Determine the (x, y) coordinate at the center of the cell enclosing the given text.  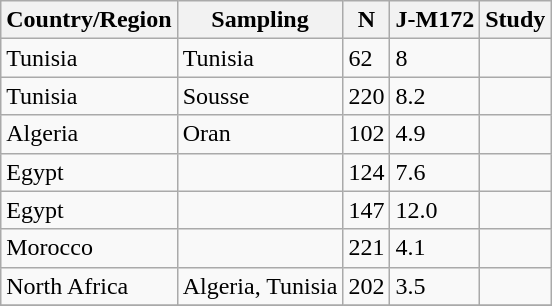
62 (366, 58)
147 (366, 210)
Oran (260, 134)
Study (516, 20)
J-M172 (435, 20)
220 (366, 96)
8 (435, 58)
221 (366, 248)
4.1 (435, 248)
Algeria (89, 134)
North Africa (89, 286)
102 (366, 134)
Sousse (260, 96)
8.2 (435, 96)
12.0 (435, 210)
202 (366, 286)
124 (366, 172)
7.6 (435, 172)
Sampling (260, 20)
Algeria, Tunisia (260, 286)
4.9 (435, 134)
3.5 (435, 286)
Country/Region (89, 20)
Morocco (89, 248)
N (366, 20)
